From the cell containing the given text, extract its center point as [X, Y] coordinate. 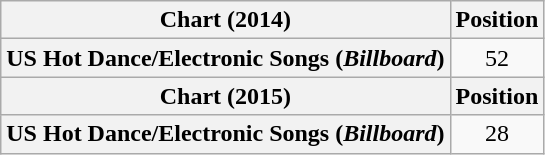
Chart (2014) [226, 20]
Chart (2015) [226, 96]
52 [497, 58]
28 [497, 134]
